Identify which cell holds the provided text, then report its [X, Y] central coordinate. 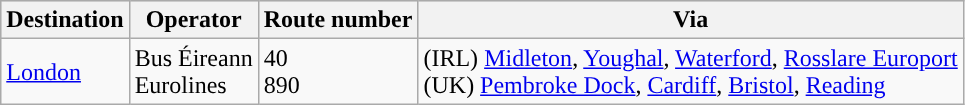
Operator [194, 20]
Destination [65, 20]
(IRL) Midleton, Youghal, Waterford, Rosslare Europort(UK) Pembroke Dock, Cardiff, Bristol, Reading [690, 72]
Route number [338, 20]
Bus ÉireannEurolines [194, 72]
Via [690, 20]
40890 [338, 72]
London [65, 72]
